Return (x, y) of the center of cell containing provided text 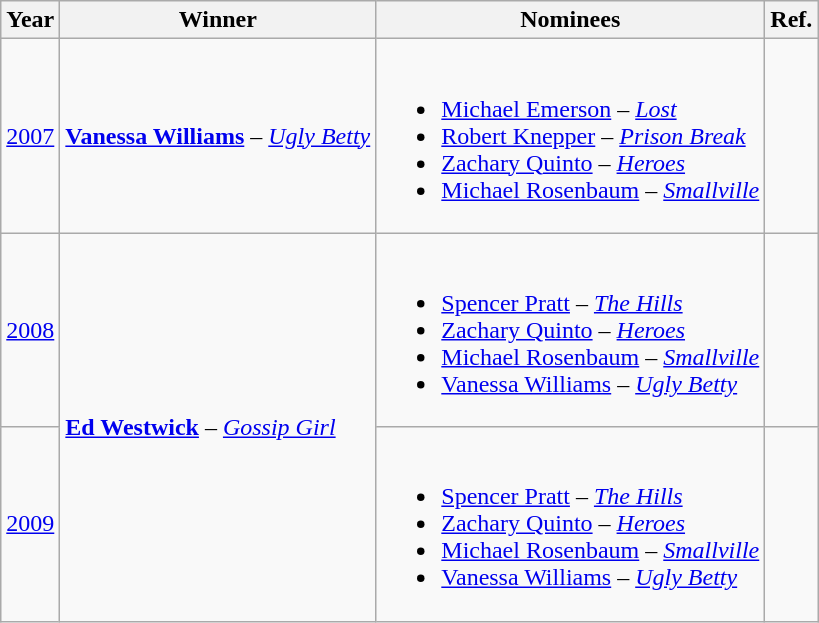
2008 (30, 330)
Vanessa Williams – Ugly Betty (218, 136)
2007 (30, 136)
Ed Westwick – Gossip Girl (218, 427)
Michael Emerson – LostRobert Knepper – Prison BreakZachary Quinto – HeroesMichael Rosenbaum – Smallville (570, 136)
Ref. (792, 20)
Winner (218, 20)
Year (30, 20)
2009 (30, 524)
Nominees (570, 20)
